Identify which cell holds the provided text, then report its [x, y] central coordinate. 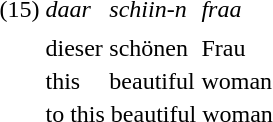
beautiful [152, 81]
dieser [74, 48]
schönen [152, 48]
this [74, 81]
